Return the (X, Y) coordinate for the center point of the cell that contains the specified text.  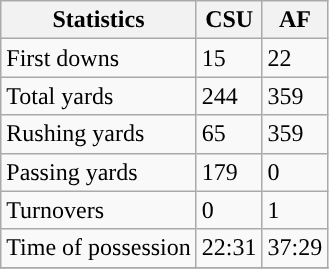
AF (295, 20)
Passing yards (99, 172)
Time of possession (99, 248)
37:29 (295, 248)
179 (229, 172)
244 (229, 96)
Statistics (99, 20)
1 (295, 210)
Rushing yards (99, 134)
22 (295, 58)
CSU (229, 20)
Total yards (99, 96)
First downs (99, 58)
22:31 (229, 248)
15 (229, 58)
65 (229, 134)
Turnovers (99, 210)
